Return the [X, Y] coordinate for the center point of the cell that contains the specified text.  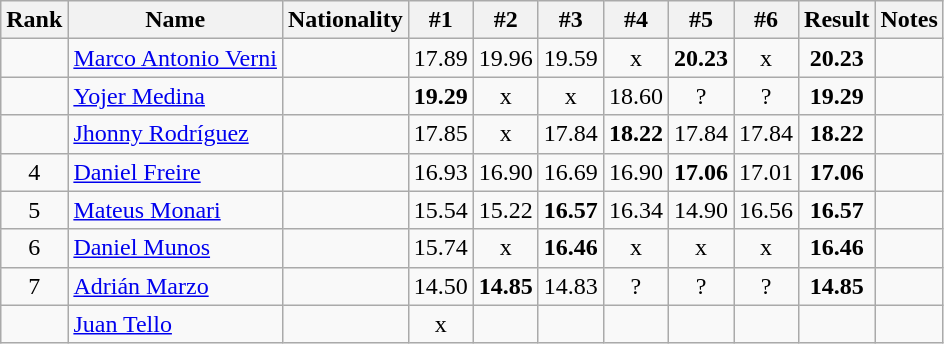
Nationality [345, 20]
Marco Antonio Verni [176, 58]
#5 [700, 20]
Juan Tello [176, 324]
19.59 [570, 58]
Daniel Munos [176, 248]
5 [34, 210]
17.89 [440, 58]
#3 [570, 20]
7 [34, 286]
Adrián Marzo [176, 286]
16.34 [636, 210]
17.85 [440, 134]
15.54 [440, 210]
16.93 [440, 172]
Rank [34, 20]
14.90 [700, 210]
Name [176, 20]
#2 [506, 20]
15.22 [506, 210]
#1 [440, 20]
14.50 [440, 286]
15.74 [440, 248]
Notes [909, 20]
14.83 [570, 286]
#6 [766, 20]
16.69 [570, 172]
Yojer Medina [176, 96]
Result [837, 20]
#4 [636, 20]
18.60 [636, 96]
Jhonny Rodríguez [176, 134]
17.01 [766, 172]
Mateus Monari [176, 210]
19.96 [506, 58]
Daniel Freire [176, 172]
4 [34, 172]
16.56 [766, 210]
6 [34, 248]
